From the cell containing the given text, extract its center point as (x, y) coordinate. 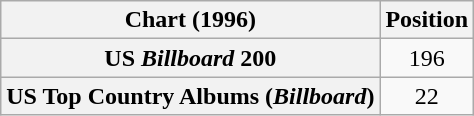
Chart (1996) (190, 20)
22 (427, 96)
196 (427, 58)
US Billboard 200 (190, 58)
Position (427, 20)
US Top Country Albums (Billboard) (190, 96)
